For the text-containing cell, return its midpoint in (X, Y) coordinate format. 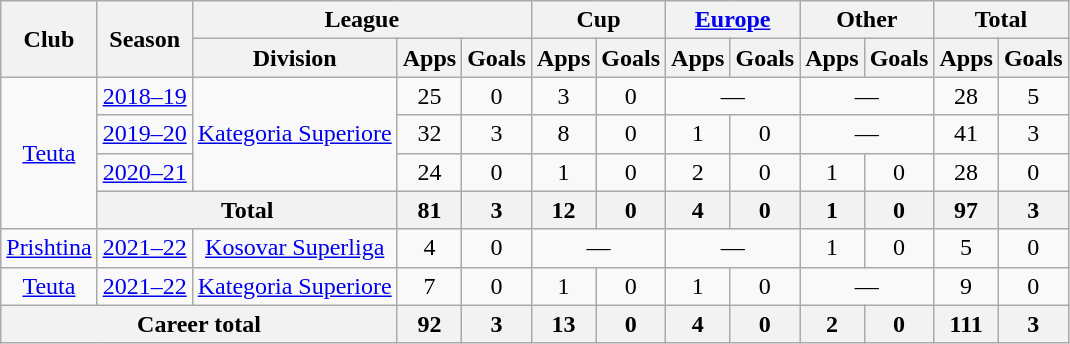
Kosovar Superliga (294, 248)
12 (563, 210)
41 (966, 134)
7 (429, 286)
Career total (199, 324)
Season (144, 39)
32 (429, 134)
Prishtina (49, 248)
Club (49, 39)
25 (429, 96)
8 (563, 134)
2020–21 (144, 172)
111 (966, 324)
92 (429, 324)
Division (294, 58)
2019–20 (144, 134)
13 (563, 324)
24 (429, 172)
Cup (598, 20)
81 (429, 210)
League (362, 20)
9 (966, 286)
Europe (733, 20)
Other (867, 20)
2018–19 (144, 96)
97 (966, 210)
